Extract the [X, Y] coordinate from the center of the cell holding the provided text.  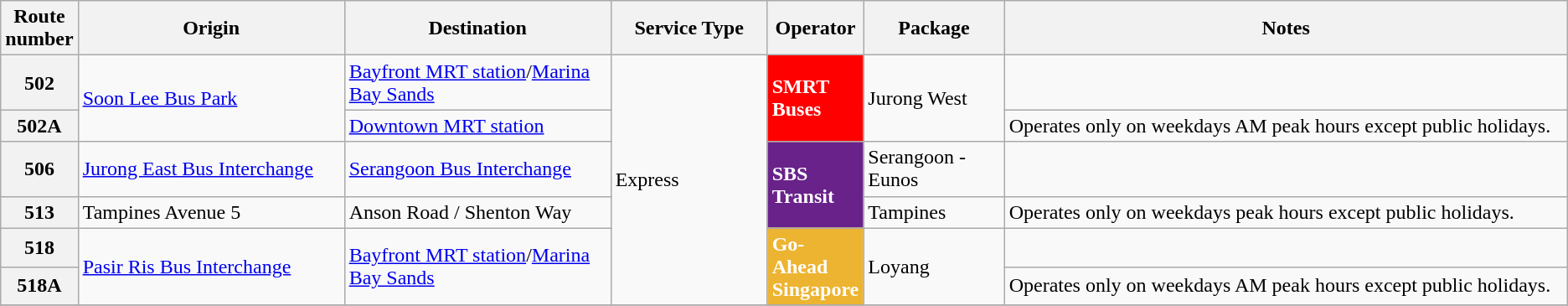
Pasir Ris Bus Interchange [211, 267]
Routenumber [39, 29]
Go-Ahead Singapore [816, 267]
Soon Lee Bus Park [211, 99]
SMRT Buses [816, 99]
SBS Transit [816, 184]
502 [39, 82]
Service Type [689, 29]
Notes [1286, 29]
518 [39, 247]
Loyang [934, 267]
513 [39, 212]
Origin [211, 29]
518A [39, 286]
Tampines Avenue 5 [211, 212]
Operator [816, 29]
Express [689, 180]
Jurong East Bus Interchange [211, 169]
506 [39, 169]
Tampines [934, 212]
Serangoon Bus Interchange [477, 169]
Package [934, 29]
Downtown MRT station [477, 126]
Operates only on weekdays peak hours except public holidays. [1286, 212]
Destination [477, 29]
Jurong West [934, 99]
Anson Road / Shenton Way [477, 212]
502A [39, 126]
Serangoon - Eunos [934, 169]
